Output the (X, Y) coordinate of the center of the cell containing the given text.  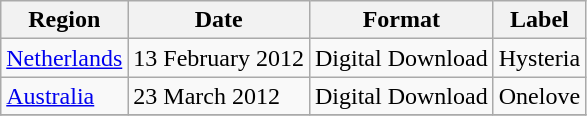
Date (219, 20)
Format (401, 20)
Onelove (539, 96)
13 February 2012 (219, 58)
Region (64, 20)
Hysteria (539, 58)
Netherlands (64, 58)
Label (539, 20)
Australia (64, 96)
23 March 2012 (219, 96)
